Extract the [X, Y] coordinate from the center of the cell holding the provided text.  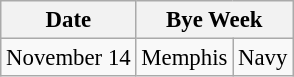
November 14 [68, 58]
Bye Week [214, 20]
Memphis [184, 58]
Navy [263, 58]
Date [68, 20]
